Return the [x, y] coordinate for the center point of the cell that contains the specified text.  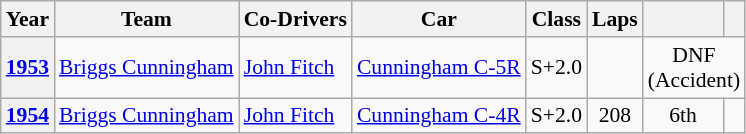
Class [556, 19]
Car [439, 19]
Cunningham C-5R [439, 68]
1953 [28, 68]
1954 [28, 116]
Cunningham C-4R [439, 116]
Year [28, 19]
6th [684, 116]
Co-Drivers [296, 19]
208 [615, 116]
Team [146, 19]
Laps [615, 19]
DNF(Accident) [694, 68]
